Search for the cell housing the specified text and yield its (x, y) center coordinate. 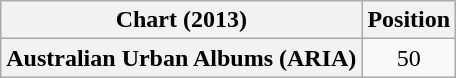
Chart (2013) (182, 20)
Australian Urban Albums (ARIA) (182, 58)
50 (409, 58)
Position (409, 20)
